Scan for the cell matching the given text and deliver its (X, Y) coordinate at center. 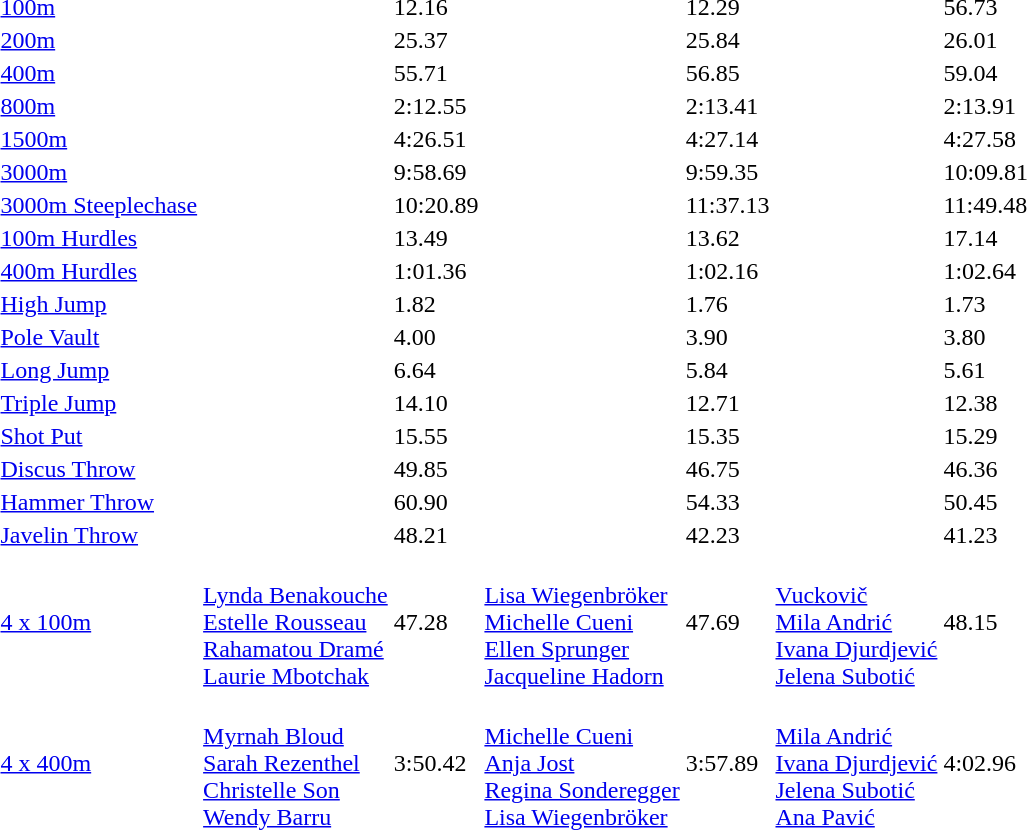
13.62 (728, 238)
3.90 (728, 337)
13.49 (436, 238)
54.33 (728, 502)
1:02.16 (728, 271)
56.85 (728, 73)
12.71 (728, 403)
1.76 (728, 304)
4:27.14 (728, 139)
10:20.89 (436, 205)
48.21 (436, 535)
Lisa WiegenbrökerMichelle CueniEllen SprungerJacqueline Hadorn (582, 622)
5.84 (728, 370)
9:58.69 (436, 172)
VuckovičMila AndrićIvana DjurdjevićJelena Subotić (856, 622)
1:01.36 (436, 271)
49.85 (436, 469)
55.71 (436, 73)
47.28 (436, 622)
14.10 (436, 403)
1.82 (436, 304)
9:59.35 (728, 172)
11:37.13 (728, 205)
4.00 (436, 337)
2:12.55 (436, 106)
15.55 (436, 436)
47.69 (728, 622)
46.75 (728, 469)
Lynda BenakoucheEstelle RousseauRahamatou DraméLaurie Mbotchak (296, 622)
4:26.51 (436, 139)
15.35 (728, 436)
6.64 (436, 370)
2:13.41 (728, 106)
42.23 (728, 535)
60.90 (436, 502)
25.84 (728, 40)
25.37 (436, 40)
